Provide the [x, y] coordinate of the cell's center where the given text is located.  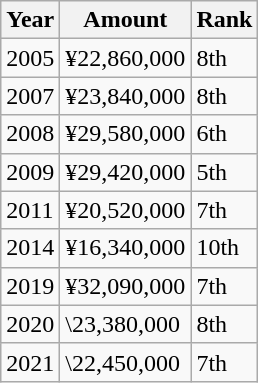
¥23,840,000 [126, 96]
2020 [30, 324]
¥16,340,000 [126, 248]
2007 [30, 96]
¥29,580,000 [126, 134]
¥29,420,000 [126, 172]
\22,450,000 [126, 362]
2008 [30, 134]
2009 [30, 172]
10th [224, 248]
¥20,520,000 [126, 210]
2011 [30, 210]
2005 [30, 58]
6th [224, 134]
2019 [30, 286]
2014 [30, 248]
5th [224, 172]
\23,380,000 [126, 324]
Rank [224, 20]
2021 [30, 362]
¥22,860,000 [126, 58]
¥32,090,000 [126, 286]
Year [30, 20]
Amount [126, 20]
